Return [x, y] of the center of cell containing provided text 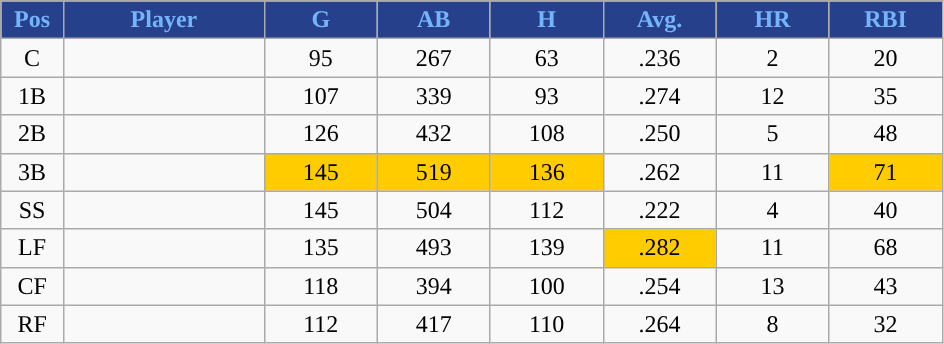
504 [434, 210]
3B [32, 172]
339 [434, 96]
13 [772, 286]
519 [434, 172]
HR [772, 20]
.264 [660, 324]
AB [434, 20]
100 [546, 286]
135 [320, 248]
5 [772, 134]
.274 [660, 96]
417 [434, 324]
Avg. [660, 20]
12 [772, 96]
126 [320, 134]
107 [320, 96]
H [546, 20]
CF [32, 286]
108 [546, 134]
1B [32, 96]
493 [434, 248]
RF [32, 324]
4 [772, 210]
93 [546, 96]
48 [886, 134]
32 [886, 324]
Player [164, 20]
63 [546, 58]
.262 [660, 172]
110 [546, 324]
.254 [660, 286]
118 [320, 286]
.250 [660, 134]
136 [546, 172]
267 [434, 58]
.282 [660, 248]
.222 [660, 210]
394 [434, 286]
.236 [660, 58]
20 [886, 58]
8 [772, 324]
2B [32, 134]
2 [772, 58]
95 [320, 58]
139 [546, 248]
LF [32, 248]
40 [886, 210]
C [32, 58]
Pos [32, 20]
35 [886, 96]
G [320, 20]
RBI [886, 20]
71 [886, 172]
SS [32, 210]
432 [434, 134]
68 [886, 248]
43 [886, 286]
